From the cell containing the given text, extract its center point as [X, Y] coordinate. 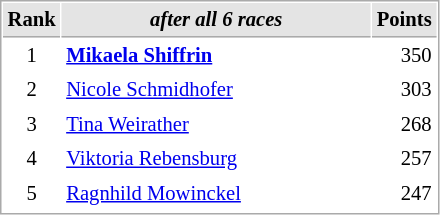
4 [32, 158]
Nicole Schmidhofer [216, 90]
Points [404, 20]
Viktoria Rebensburg [216, 158]
5 [32, 194]
247 [404, 194]
303 [404, 90]
Tina Weirather [216, 124]
1 [32, 56]
268 [404, 124]
Ragnhild Mowinckel [216, 194]
350 [404, 56]
Rank [32, 20]
2 [32, 90]
after all 6 races [216, 20]
Mikaela Shiffrin [216, 56]
3 [32, 124]
257 [404, 158]
